Detect which cell encompasses the target text, then output its [X, Y] center coordinate. 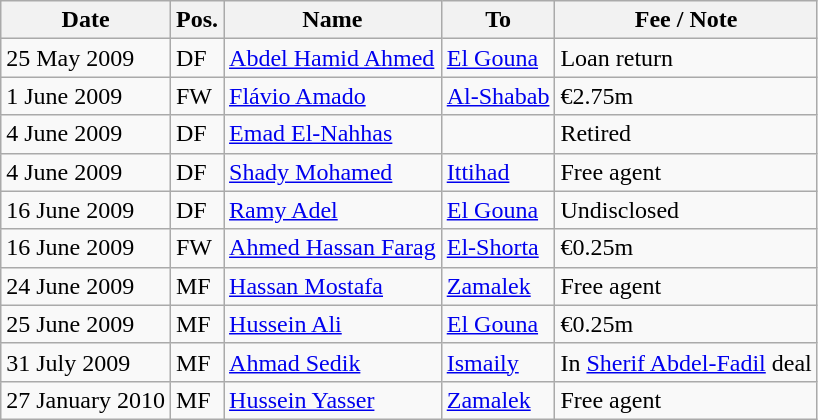
El-Shorta [498, 248]
Flávio Amado [333, 96]
Emad El-Nahhas [333, 134]
25 May 2009 [86, 58]
Retired [686, 134]
Pos. [196, 20]
Shady Mohamed [333, 172]
Fee / Note [686, 20]
25 June 2009 [86, 324]
Undisclosed [686, 210]
Hassan Mostafa [333, 286]
1 June 2009 [86, 96]
€2.75m [686, 96]
Ahmad Sedik [333, 362]
Ramy Adel [333, 210]
31 July 2009 [86, 362]
27 January 2010 [86, 400]
In Sherif Abdel-Fadil deal [686, 362]
24 June 2009 [86, 286]
Ahmed Hassan Farag [333, 248]
Hussein Ali [333, 324]
Name [333, 20]
Date [86, 20]
Hussein Yasser [333, 400]
Ismaily [498, 362]
Abdel Hamid Ahmed [333, 58]
Al-Shabab [498, 96]
To [498, 20]
Loan return [686, 58]
Ittihad [498, 172]
